Detect which cell encompasses the target text, then output its [x, y] center coordinate. 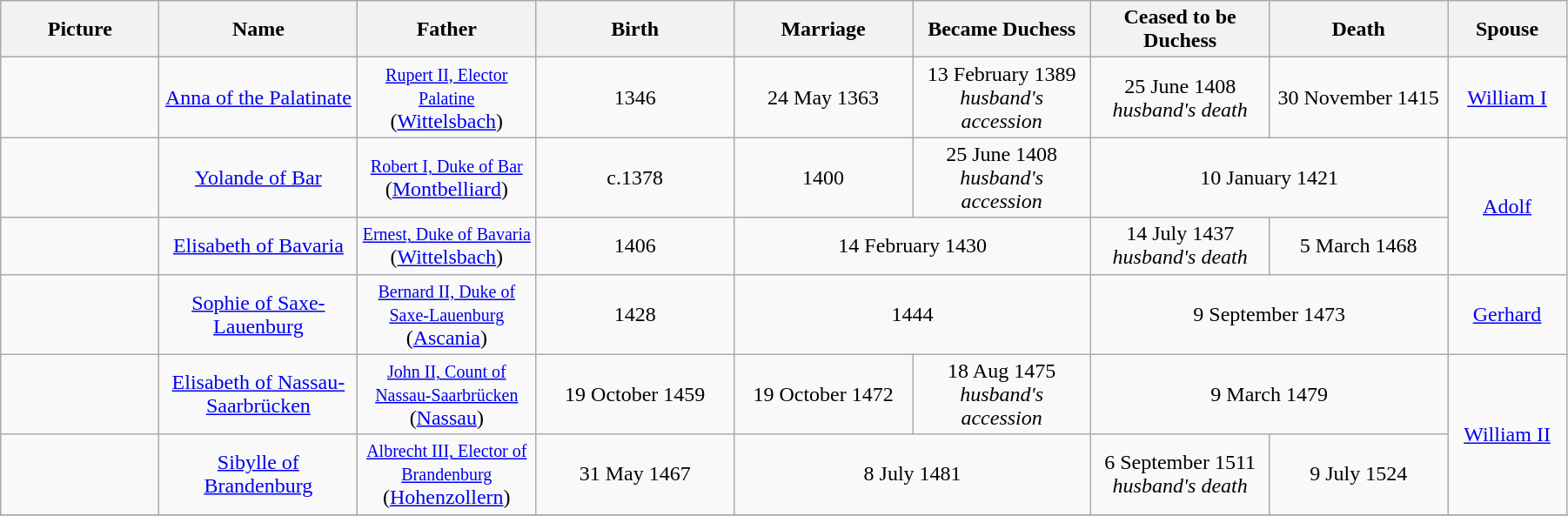
18 Aug 1475husband's accession [1002, 394]
1346 [635, 97]
9 July 1524 [1359, 474]
c.1378 [635, 178]
1428 [635, 314]
Picture [80, 30]
Elisabeth of Bavaria [258, 245]
9 September 1473 [1270, 314]
19 October 1459 [635, 394]
1406 [635, 245]
9 March 1479 [1270, 394]
Sophie of Saxe-Lauenburg [258, 314]
Spouse [1507, 30]
Father [447, 30]
William II [1507, 434]
Adolf [1507, 205]
31 May 1467 [635, 474]
5 March 1468 [1359, 245]
24 May 1363 [823, 97]
Name [258, 30]
1400 [823, 178]
Became Duchess [1002, 30]
Birth [635, 30]
14 July 1437husband's death [1180, 245]
25 June 1408husband's death [1180, 97]
13 February 1389husband's accession [1002, 97]
John II, Count of Nassau-Saarbrücken(Nassau) [447, 394]
14 February 1430 [913, 245]
Albrecht III, Elector of Brandenburg(Hohenzollern) [447, 474]
Robert I, Duke of Bar(Montbelliard) [447, 178]
10 January 1421 [1270, 178]
25 June 1408husband's accession [1002, 178]
Gerhard [1507, 314]
Rupert II, Elector Palatine(Wittelsbach) [447, 97]
Anna of the Palatinate [258, 97]
6 September 1511husband's death [1180, 474]
Marriage [823, 30]
30 November 1415 [1359, 97]
Bernard II, Duke of Saxe-Lauenburg(Ascania) [447, 314]
Elisabeth of Nassau-Saarbrücken [258, 394]
Death [1359, 30]
Ceased to be Duchess [1180, 30]
8 July 1481 [913, 474]
Ernest, Duke of Bavaria(Wittelsbach) [447, 245]
William I [1507, 97]
Sibylle of Brandenburg [258, 474]
Yolande of Bar [258, 178]
1444 [913, 314]
19 October 1472 [823, 394]
